Return the [X, Y] coordinate for the center point of the cell that contains the specified text.  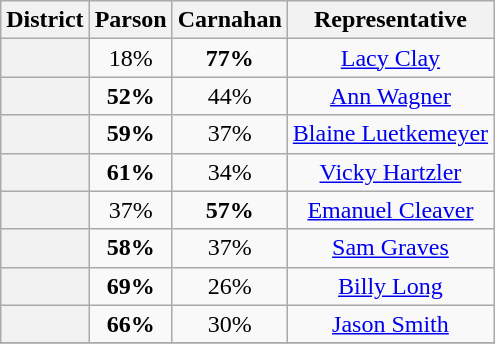
61% [130, 172]
57% [230, 210]
Jason Smith [390, 324]
Billy Long [390, 286]
34% [230, 172]
26% [230, 286]
59% [130, 134]
69% [130, 286]
Blaine Luetkemeyer [390, 134]
District [45, 20]
18% [130, 58]
Representative [390, 20]
58% [130, 248]
44% [230, 96]
52% [130, 96]
30% [230, 324]
77% [230, 58]
Vicky Hartzler [390, 172]
Carnahan [230, 20]
Ann Wagner [390, 96]
Sam Graves [390, 248]
Lacy Clay [390, 58]
Parson [130, 20]
66% [130, 324]
Emanuel Cleaver [390, 210]
